Return the [x, y] coordinate for the center point of the cell that contains the specified text.  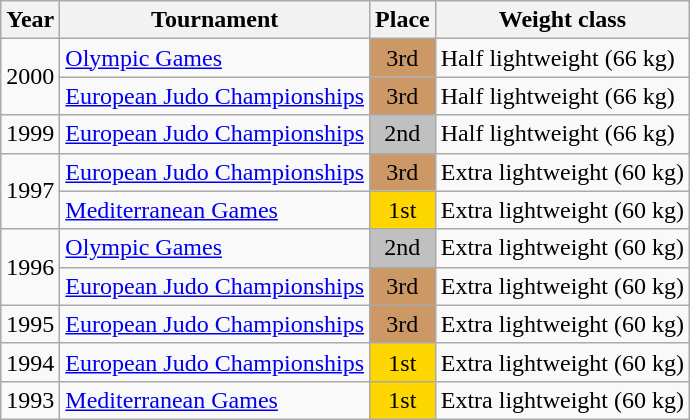
Place [403, 20]
2000 [30, 77]
1994 [30, 362]
Year [30, 20]
Tournament [215, 20]
1999 [30, 134]
1996 [30, 267]
Weight class [562, 20]
1997 [30, 191]
1995 [30, 324]
1993 [30, 400]
